Output the [x, y] coordinate of the center of the cell containing the given text.  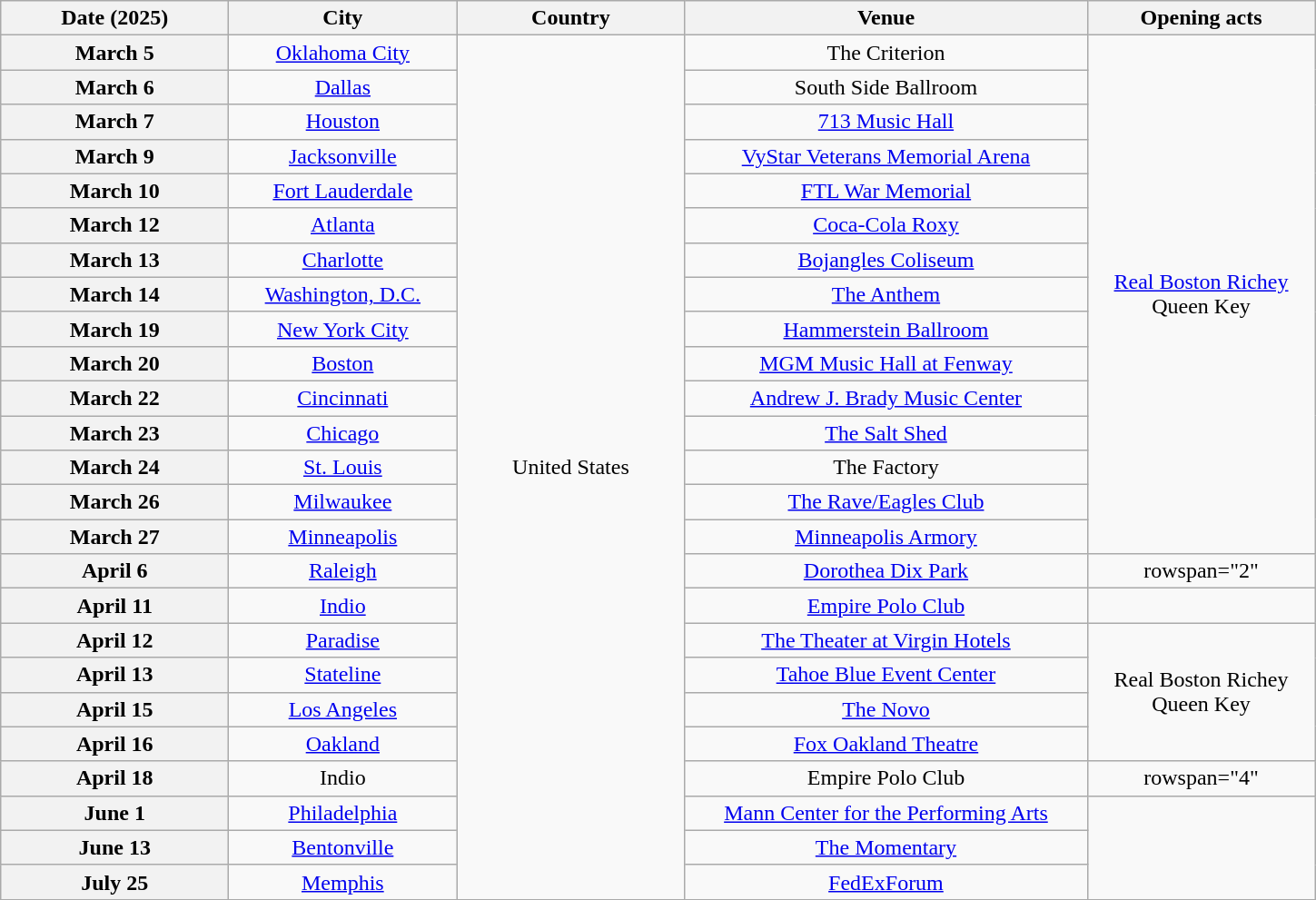
Milwaukee [343, 502]
Hammerstein Ballroom [886, 329]
Oklahoma City [343, 53]
Philadelphia [343, 813]
Stateline [343, 675]
April 15 [114, 709]
Los Angeles [343, 709]
March 19 [114, 329]
March 5 [114, 53]
The Momentary [886, 847]
The Criterion [886, 53]
Minneapolis [343, 537]
Venue [886, 18]
The Anthem [886, 294]
The Novo [886, 709]
March 20 [114, 363]
Memphis [343, 882]
July 25 [114, 882]
Minneapolis Armory [886, 537]
City [343, 18]
South Side Ballroom [886, 87]
April 16 [114, 744]
March 22 [114, 398]
Mann Center for the Performing Arts [886, 813]
St. Louis [343, 468]
April 12 [114, 640]
Jacksonville [343, 156]
Tahoe Blue Event Center [886, 675]
Fort Lauderdale [343, 191]
Atlanta [343, 225]
Washington, D.C. [343, 294]
United States [570, 468]
March 6 [114, 87]
Andrew J. Brady Music Center [886, 398]
March 12 [114, 225]
March 24 [114, 468]
March 26 [114, 502]
Country [570, 18]
FedExForum [886, 882]
New York City [343, 329]
Cincinnati [343, 398]
Coca-Cola Roxy [886, 225]
Dallas [343, 87]
The Rave/Eagles Club [886, 502]
June 1 [114, 813]
March 14 [114, 294]
March 10 [114, 191]
The Factory [886, 468]
Opening acts [1201, 18]
Date (2025) [114, 18]
Dorothea Dix Park [886, 571]
April 13 [114, 675]
March 27 [114, 537]
June 13 [114, 847]
VyStar Veterans Memorial Arena [886, 156]
Charlotte [343, 260]
Houston [343, 122]
Chicago [343, 433]
March 7 [114, 122]
Bojangles Coliseum [886, 260]
713 Music Hall [886, 122]
FTL War Memorial [886, 191]
The Salt Shed [886, 433]
Raleigh [343, 571]
April 6 [114, 571]
Bentonville [343, 847]
Paradise [343, 640]
MGM Music Hall at Fenway [886, 363]
The Theater at Virgin Hotels [886, 640]
April 18 [114, 778]
rowspan="4" [1201, 778]
Oakland [343, 744]
March 9 [114, 156]
March 23 [114, 433]
April 11 [114, 606]
March 13 [114, 260]
Boston [343, 363]
Fox Oakland Theatre [886, 744]
rowspan="2" [1201, 571]
